Return [X, Y] of the center of cell containing provided text 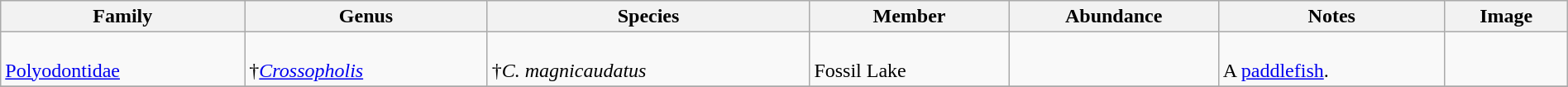
Member [910, 17]
†Crossopholis [366, 60]
Genus [366, 17]
Image [1506, 17]
Family [122, 17]
Polyodontidae [122, 60]
†C. magnicaudatus [648, 60]
Fossil Lake [910, 60]
Notes [1331, 17]
A paddlefish. [1331, 60]
Abundance [1113, 17]
Species [648, 17]
